Scan for the cell matching the given text and deliver its (X, Y) coordinate at center. 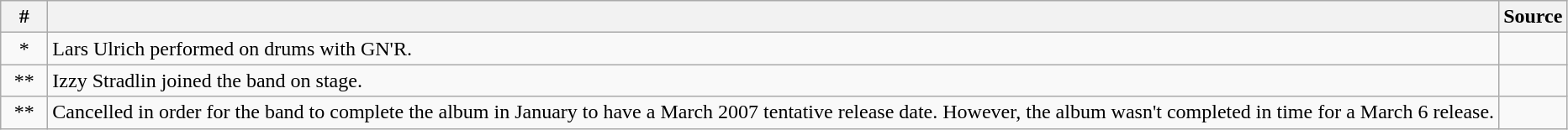
Izzy Stradlin joined the band on stage. (773, 81)
Source (1534, 17)
# (24, 17)
Lars Ulrich performed on drums with GN'R. (773, 49)
* (24, 49)
